Return the [X, Y] coordinate for the center point of the cell that contains the specified text.  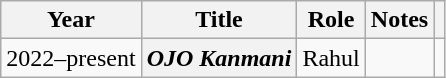
2022–present [71, 58]
Rahul [331, 58]
OJO Kanmani [219, 58]
Notes [399, 20]
Title [219, 20]
Role [331, 20]
Year [71, 20]
